Extract the [x, y] coordinate from the center of the cell holding the provided text.  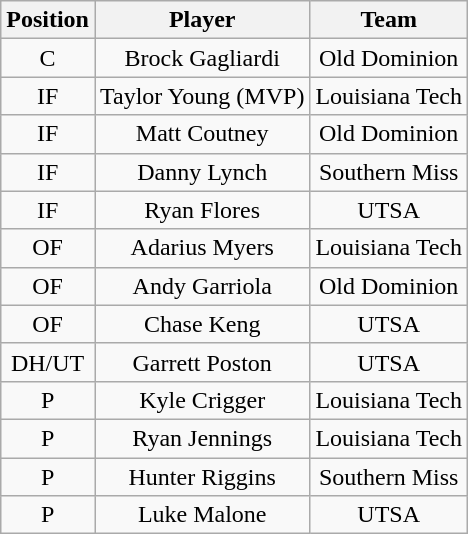
Andy Garriola [202, 286]
Ryan Jennings [202, 438]
Garrett Poston [202, 362]
DH/UT [48, 362]
Kyle Crigger [202, 400]
Team [389, 20]
Danny Lynch [202, 172]
Adarius Myers [202, 248]
Luke Malone [202, 515]
Chase Keng [202, 324]
Player [202, 20]
Ryan Flores [202, 210]
Taylor Young (MVP) [202, 96]
Brock Gagliardi [202, 58]
Position [48, 20]
C [48, 58]
Matt Coutney [202, 134]
Hunter Riggins [202, 477]
